Provide the (X, Y) coordinate of the cell's center where the given text is located.  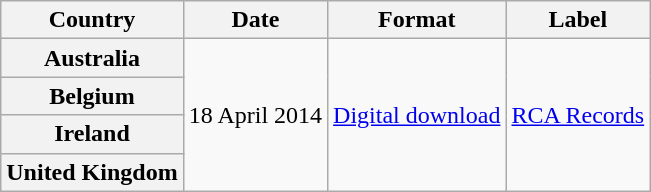
Country (92, 20)
United Kingdom (92, 172)
18 April 2014 (255, 115)
Label (578, 20)
Date (255, 20)
Australia (92, 58)
Belgium (92, 96)
Format (417, 20)
Ireland (92, 134)
RCA Records (578, 115)
Digital download (417, 115)
